Provide the [x, y] coordinate of the cell's center where the given text is located.  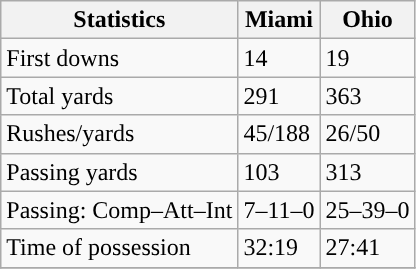
First downs [120, 58]
Passing yards [120, 172]
Time of possession [120, 248]
27:41 [368, 248]
Total yards [120, 96]
25–39–0 [368, 210]
26/50 [368, 134]
7–11–0 [279, 210]
363 [368, 96]
Ohio [368, 20]
Statistics [120, 20]
103 [279, 172]
19 [368, 58]
Rushes/yards [120, 134]
Passing: Comp–Att–Int [120, 210]
291 [279, 96]
32:19 [279, 248]
Miami [279, 20]
313 [368, 172]
14 [279, 58]
45/188 [279, 134]
